Provide the (X, Y) coordinate of the cell's center where the given text is located.  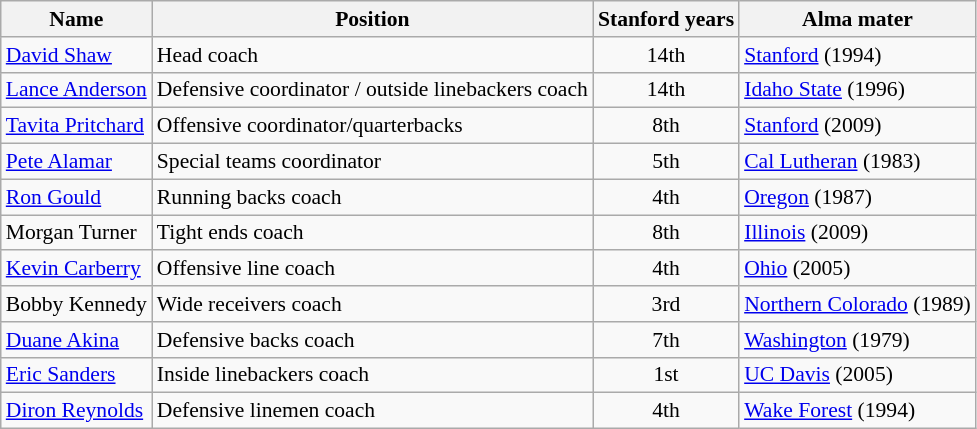
Washington (1979) (858, 340)
Stanford (1994) (858, 55)
Pete Alamar (76, 162)
Northern Colorado (1989) (858, 304)
Oregon (1987) (858, 197)
Stanford years (666, 19)
Wide receivers coach (372, 304)
Idaho State (1996) (858, 90)
Defensive backs coach (372, 340)
Eric Sanders (76, 375)
Name (76, 19)
Bobby Kennedy (76, 304)
Morgan Turner (76, 233)
Defensive linemen coach (372, 411)
Defensive coordinator / outside linebackers coach (372, 90)
7th (666, 340)
UC Davis (2005) (858, 375)
Duane Akina (76, 340)
Tavita Pritchard (76, 126)
Position (372, 19)
1st (666, 375)
5th (666, 162)
Special teams coordinator (372, 162)
Alma mater (858, 19)
Running backs coach (372, 197)
Stanford (2009) (858, 126)
David Shaw (76, 55)
Ohio (2005) (858, 269)
3rd (666, 304)
Lance Anderson (76, 90)
Kevin Carberry (76, 269)
Inside linebackers coach (372, 375)
Head coach (372, 55)
Offensive line coach (372, 269)
Tight ends coach (372, 233)
Illinois (2009) (858, 233)
Cal Lutheran (1983) (858, 162)
Offensive coordinator/quarterbacks (372, 126)
Ron Gould (76, 197)
Diron Reynolds (76, 411)
Wake Forest (1994) (858, 411)
